Extract the (X, Y) coordinate from the center of the cell holding the provided text.  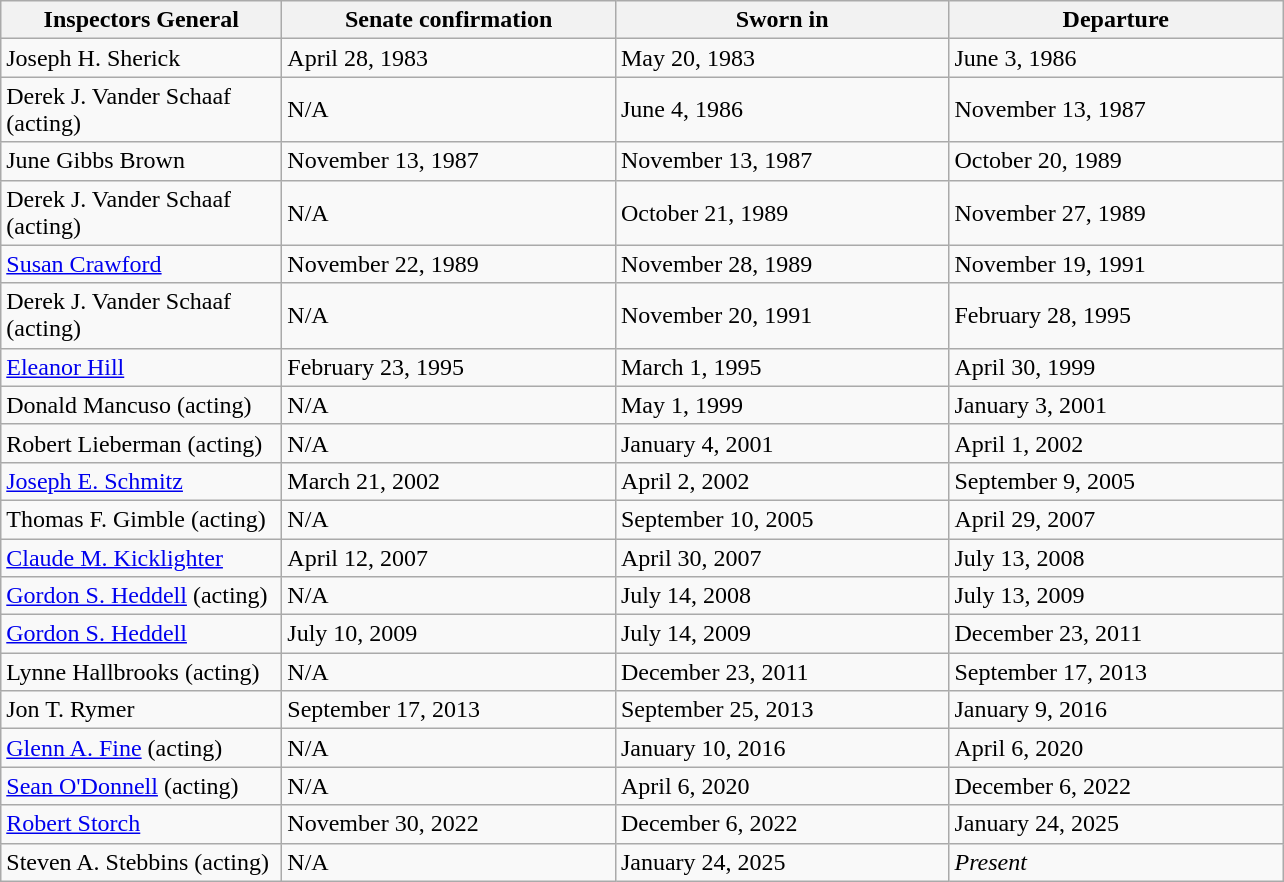
January 3, 2001 (1116, 405)
February 23, 1995 (449, 367)
July 13, 2008 (1116, 557)
January 9, 2016 (1116, 710)
March 1, 1995 (782, 367)
July 13, 2009 (1116, 596)
June Gibbs Brown (142, 161)
July 14, 2009 (782, 634)
Robert Storch (142, 824)
February 28, 1995 (1116, 316)
June 4, 1986 (782, 110)
Eleanor Hill (142, 367)
November 28, 1989 (782, 264)
Jon T. Rymer (142, 710)
April 2, 2002 (782, 481)
January 10, 2016 (782, 748)
April 1, 2002 (1116, 443)
November 30, 2022 (449, 824)
November 22, 1989 (449, 264)
January 4, 2001 (782, 443)
Senate confirmation (449, 20)
July 10, 2009 (449, 634)
November 20, 1991 (782, 316)
Robert Lieberman (acting) (142, 443)
October 21, 1989 (782, 212)
Sean O'Donnell (acting) (142, 786)
September 9, 2005 (1116, 481)
Sworn in (782, 20)
Joseph H. Sherick (142, 58)
May 20, 1983 (782, 58)
Steven A. Stebbins (acting) (142, 862)
Joseph E. Schmitz (142, 481)
July 14, 2008 (782, 596)
November 27, 1989 (1116, 212)
Lynne Hallbrooks (acting) (142, 672)
Inspectors General (142, 20)
November 19, 1991 (1116, 264)
Thomas F. Gimble (acting) (142, 519)
April 12, 2007 (449, 557)
Donald Mancuso (acting) (142, 405)
April 30, 1999 (1116, 367)
September 25, 2013 (782, 710)
Susan Crawford (142, 264)
Glenn A. Fine (acting) (142, 748)
March 21, 2002 (449, 481)
Present (1116, 862)
April 30, 2007 (782, 557)
May 1, 1999 (782, 405)
June 3, 1986 (1116, 58)
April 29, 2007 (1116, 519)
April 28, 1983 (449, 58)
Claude M. Kicklighter (142, 557)
Gordon S. Heddell (142, 634)
Departure (1116, 20)
September 10, 2005 (782, 519)
Gordon S. Heddell (acting) (142, 596)
October 20, 1989 (1116, 161)
